From the cell containing the given text, extract its center point as (X, Y) coordinate. 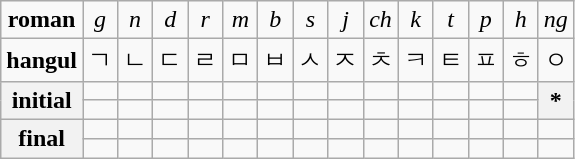
ㅋ (416, 60)
* (556, 100)
initial (42, 100)
ㄷ (170, 60)
final (42, 138)
ㅈ (346, 60)
ㅁ (240, 60)
ㅎ (520, 60)
d (170, 20)
j (346, 20)
g (100, 20)
n (136, 20)
ㅍ (486, 60)
p (486, 20)
ㅂ (276, 60)
s (310, 20)
r (206, 20)
h (520, 20)
t (450, 20)
roman (42, 20)
ch (380, 20)
ㄴ (136, 60)
ㄱ (100, 60)
k (416, 20)
ng (556, 20)
ㅌ (450, 60)
ㅇ (556, 60)
ㄹ (206, 60)
b (276, 20)
hangul (42, 60)
m (240, 20)
ㅊ (380, 60)
ㅅ (310, 60)
